Provide the (X, Y) coordinate of the cell's center where the given text is located.  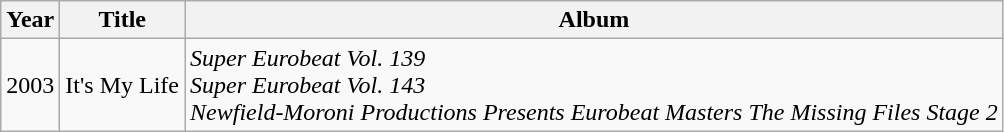
Year (30, 20)
Title (122, 20)
2003 (30, 85)
It's My Life (122, 85)
Super Eurobeat Vol. 139 Super Eurobeat Vol. 143 Newfield-Moroni Productions Presents Eurobeat Masters The Missing Files Stage 2 (594, 85)
Album (594, 20)
